Detect which cell encompasses the target text, then output its [X, Y] center coordinate. 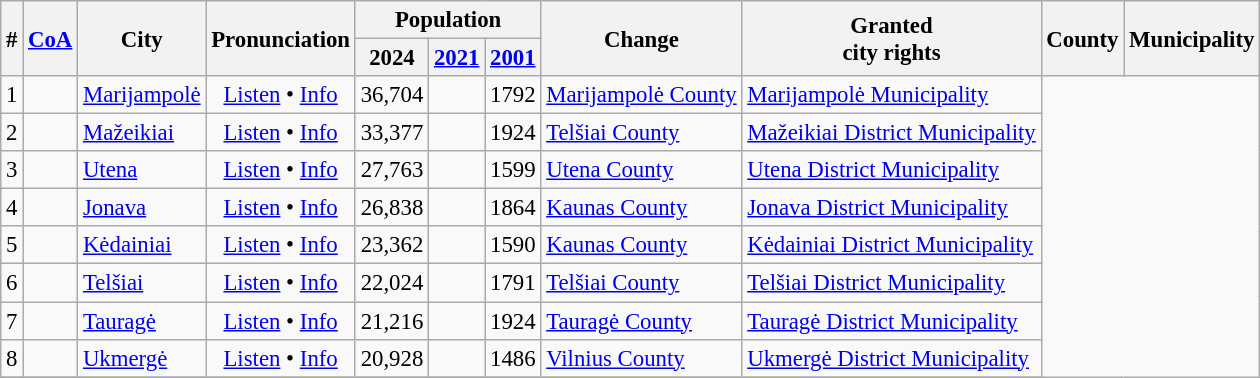
Ukmergė [142, 358]
Jonava [142, 208]
Telšiai [142, 283]
4 [12, 208]
6 [12, 283]
Jonava District Municipality [892, 208]
5 [12, 245]
County [1082, 38]
8 [12, 358]
# [12, 38]
22,024 [392, 283]
33,377 [392, 133]
2 [12, 133]
Change [642, 38]
Pronunciation [280, 38]
Municipality [1192, 38]
27,763 [392, 170]
2001 [513, 58]
Utena County [642, 170]
Marijampolė [142, 95]
1486 [513, 358]
Ukmergė District Municipality [892, 358]
7 [12, 321]
Kėdainiai District Municipality [892, 245]
1 [12, 95]
Population [448, 20]
Kėdainiai [142, 245]
3 [12, 170]
Mažeikiai [142, 133]
26,838 [392, 208]
Vilnius County [642, 358]
Grantedcity rights [892, 38]
CoA [50, 38]
Tauragė District Municipality [892, 321]
Mažeikiai District Municipality [892, 133]
City [142, 38]
Marijampolė County [642, 95]
1864 [513, 208]
1792 [513, 95]
Telšiai District Municipality [892, 283]
Marijampolė Municipality [892, 95]
1599 [513, 170]
Utena District Municipality [892, 170]
21,216 [392, 321]
Tauragė [142, 321]
Utena [142, 170]
1791 [513, 283]
1590 [513, 245]
Tauragė County [642, 321]
2024 [392, 58]
2021 [457, 58]
36,704 [392, 95]
20,928 [392, 358]
23,362 [392, 245]
